Detect which cell encompasses the target text, then output its [x, y] center coordinate. 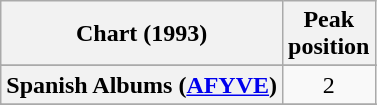
Chart (1993) [142, 34]
Peakposition [329, 34]
Spanish Albums (AFYVE) [142, 85]
2 [329, 85]
